Output the [x, y] coordinate of the center of the cell containing the given text.  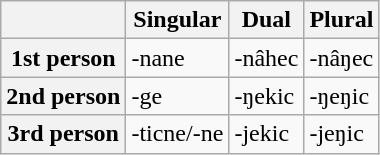
-nâhec [266, 58]
-ŋeŋic [342, 96]
-ŋekic [266, 96]
3rd person [64, 134]
-jekic [266, 134]
-jeŋic [342, 134]
Plural [342, 20]
2nd person [64, 96]
-nane [178, 58]
Dual [266, 20]
1st person [64, 58]
-nâŋec [342, 58]
Singular [178, 20]
-ge [178, 96]
-ticne/-ne [178, 134]
